Determine the (x, y) coordinate at the center of the cell enclosing the given text.  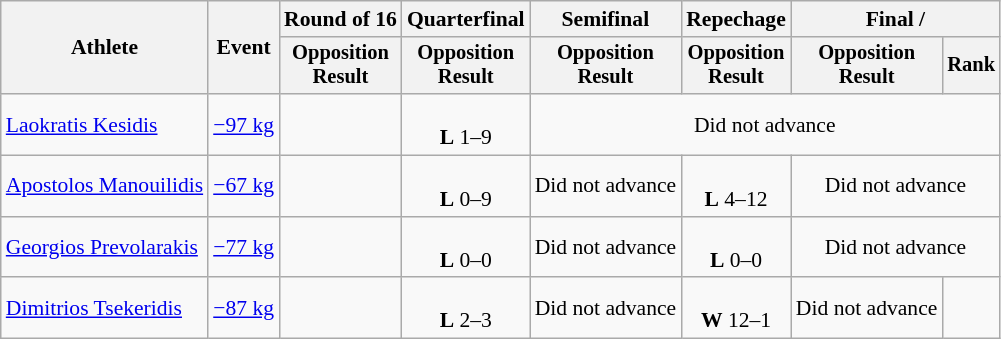
Rank (971, 66)
Laokratis Kesidis (104, 124)
−77 kg (244, 248)
Semifinal (606, 19)
−67 kg (244, 186)
L 0–9 (466, 186)
Repechage (736, 19)
L 2–3 (466, 308)
Athlete (104, 48)
L 4–12 (736, 186)
Georgios Prevolarakis (104, 248)
Dimitrios Tsekeridis (104, 308)
Round of 16 (340, 19)
Event (244, 48)
Final / (896, 19)
Apostolos Manouilidis (104, 186)
Quarterfinal (466, 19)
−87 kg (244, 308)
L 1–9 (466, 124)
W 12–1 (736, 308)
−97 kg (244, 124)
